Capture the cell that displays the provided text and extract its (x, y) central coordinate. 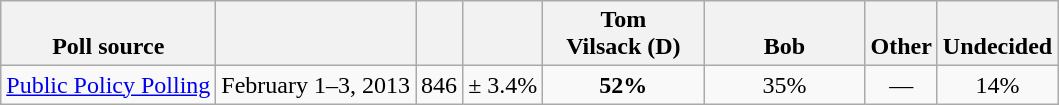
52% (624, 85)
Public Policy Polling (108, 85)
14% (997, 85)
February 1–3, 2013 (316, 85)
± 3.4% (503, 85)
846 (440, 85)
Undecided (997, 34)
— (901, 85)
35% (784, 85)
Poll source (108, 34)
TomVilsack (D) (624, 34)
Other (901, 34)
Bob (784, 34)
